Return [X, Y] of the center of cell containing provided text 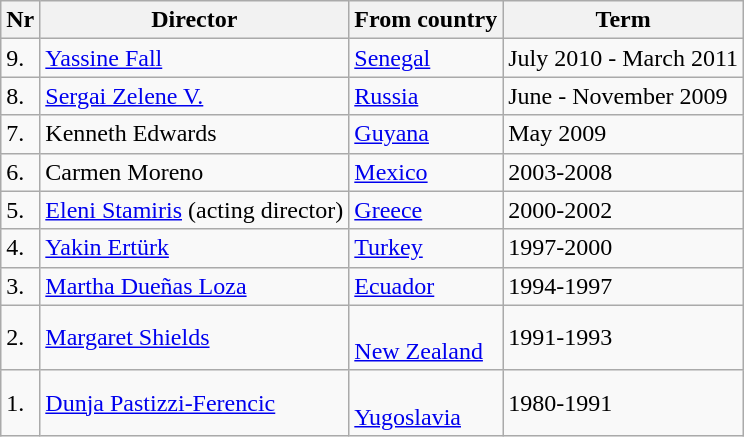
New Zealand [426, 338]
Sergai Zelene V. [194, 96]
Mexico [426, 172]
3. [20, 286]
4. [20, 248]
Guyana [426, 134]
Term [624, 20]
Greece [426, 210]
Turkey [426, 248]
Ecuador [426, 286]
2. [20, 338]
1. [20, 402]
Margaret Shields [194, 338]
1991-1993 [624, 338]
Yassine Fall [194, 58]
Director [194, 20]
9. [20, 58]
7. [20, 134]
Carmen Moreno [194, 172]
Martha Dueñas Loza [194, 286]
1994-1997 [624, 286]
May 2009 [624, 134]
Yakin Ertürk [194, 248]
Senegal [426, 58]
1997-2000 [624, 248]
Kenneth Edwards [194, 134]
June - November 2009 [624, 96]
Russia [426, 96]
Nr [20, 20]
July 2010 - March 2011 [624, 58]
6. [20, 172]
1980-1991 [624, 402]
From country [426, 20]
2003-2008 [624, 172]
Eleni Stamiris (acting director) [194, 210]
2000-2002 [624, 210]
8. [20, 96]
Dunja Pastizzi-Ferencic [194, 402]
Yugoslavia [426, 402]
5. [20, 210]
